Capture the cell that displays the provided text and extract its (x, y) central coordinate. 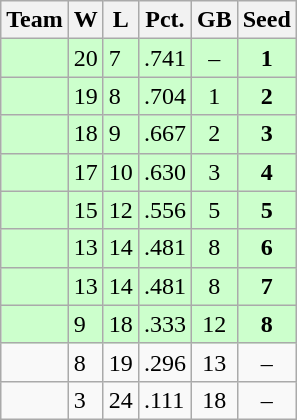
L (120, 20)
Seed (266, 20)
6 (266, 248)
.704 (164, 96)
.333 (164, 324)
20 (86, 58)
24 (120, 400)
GB (214, 20)
.741 (164, 58)
.630 (164, 172)
4 (266, 172)
Pct. (164, 20)
.111 (164, 400)
.296 (164, 362)
17 (86, 172)
.667 (164, 134)
W (86, 20)
15 (86, 210)
.556 (164, 210)
Team (35, 20)
10 (120, 172)
